Identify which cell holds the provided text, then report its (x, y) central coordinate. 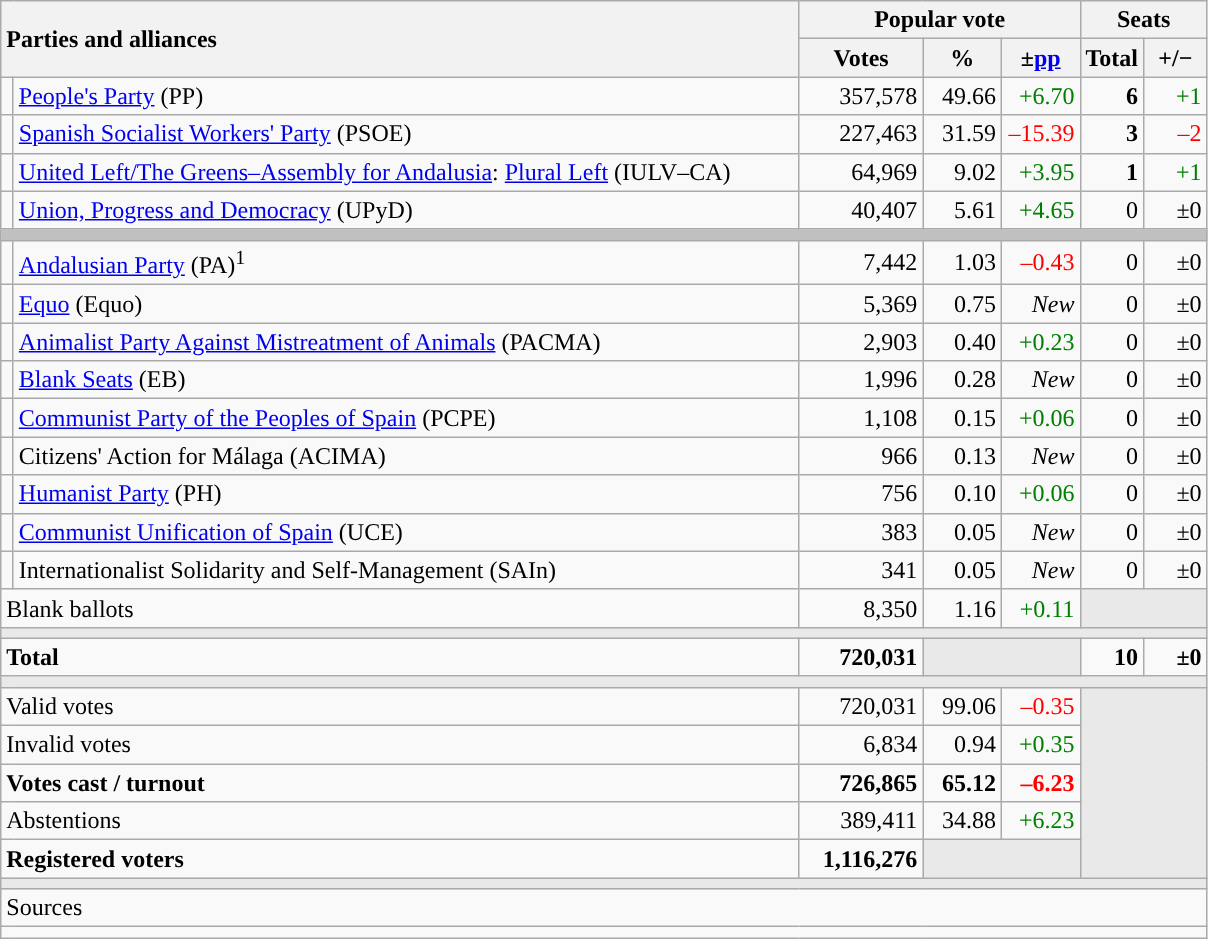
389,411 (861, 821)
Sources (604, 908)
64,969 (861, 172)
6 (1112, 96)
–0.43 (1040, 262)
% (962, 58)
Citizens' Action for Málaga (ACIMA) (406, 456)
49.66 (962, 96)
1.03 (962, 262)
Communist Party of the Peoples of Spain (PCPE) (406, 418)
±pp (1040, 58)
Popular vote (940, 20)
0.10 (962, 494)
+3.95 (1040, 172)
10 (1112, 657)
Invalid votes (400, 745)
1,108 (861, 418)
People's Party (PP) (406, 96)
34.88 (962, 821)
383 (861, 532)
99.06 (962, 706)
Internationalist Solidarity and Self-Management (SAIn) (406, 570)
0.28 (962, 380)
65.12 (962, 783)
–15.39 (1040, 134)
Votes cast / turnout (400, 783)
0.13 (962, 456)
Parties and alliances (400, 39)
+4.65 (1040, 210)
1,996 (861, 380)
5.61 (962, 210)
Spanish Socialist Workers' Party (PSOE) (406, 134)
–0.35 (1040, 706)
1,116,276 (861, 859)
Humanist Party (PH) (406, 494)
1.16 (962, 608)
Registered voters (400, 859)
+0.23 (1040, 342)
341 (861, 570)
227,463 (861, 134)
Andalusian Party (PA)1 (406, 262)
Union, Progress and Democracy (UPyD) (406, 210)
2,903 (861, 342)
Blank ballots (400, 608)
0.15 (962, 418)
–2 (1176, 134)
+0.11 (1040, 608)
8,350 (861, 608)
Votes (861, 58)
+/− (1176, 58)
United Left/The Greens–Assembly for Andalusia: Plural Left (IULV–CA) (406, 172)
3 (1112, 134)
Communist Unification of Spain (UCE) (406, 532)
6,834 (861, 745)
31.59 (962, 134)
5,369 (861, 304)
Equo (Equo) (406, 304)
+0.35 (1040, 745)
0.75 (962, 304)
+6.23 (1040, 821)
Blank Seats (EB) (406, 380)
+6.70 (1040, 96)
40,407 (861, 210)
726,865 (861, 783)
0.40 (962, 342)
756 (861, 494)
9.02 (962, 172)
Abstentions (400, 821)
Animalist Party Against Mistreatment of Animals (PACMA) (406, 342)
Seats (1144, 20)
1 (1112, 172)
–6.23 (1040, 783)
0.94 (962, 745)
7,442 (861, 262)
966 (861, 456)
Valid votes (400, 706)
357,578 (861, 96)
